Identify which cell holds the provided text, then report its (X, Y) central coordinate. 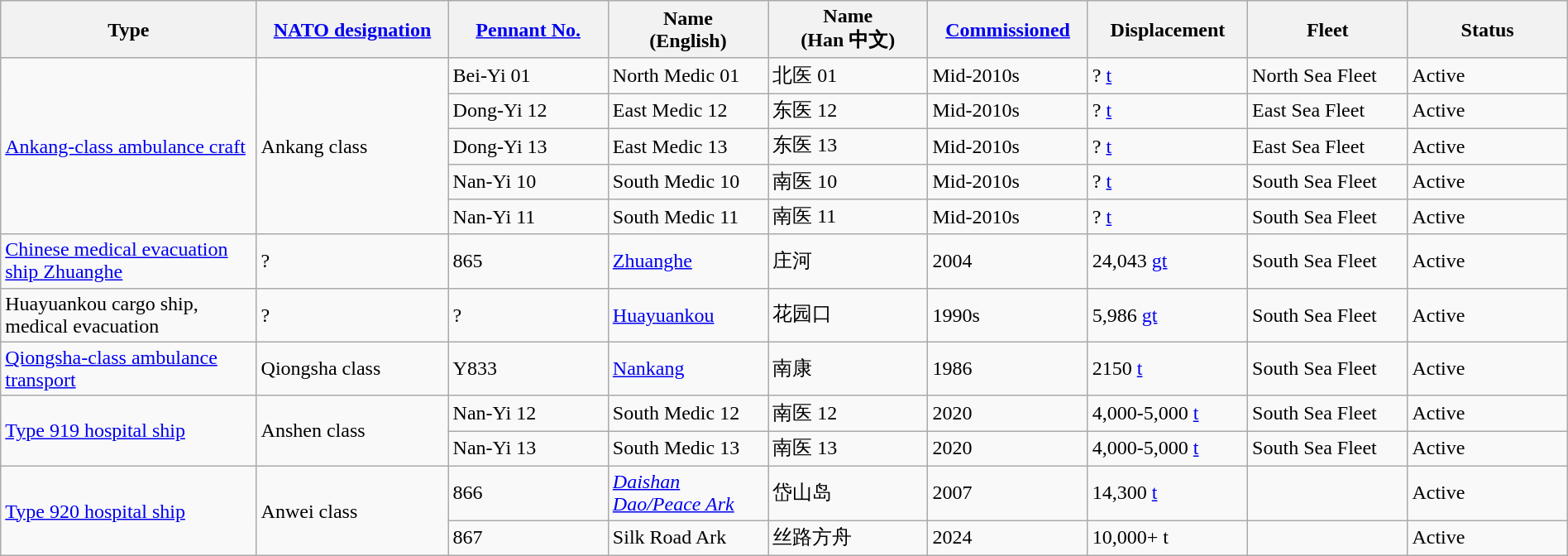
南医 10 (849, 182)
24,043 gt (1168, 261)
南康 (849, 369)
2150 t (1168, 369)
Ankang class (352, 146)
NATO designation (352, 30)
Daishan Dao/Peace Ark (688, 493)
North Sea Fleet (1328, 76)
Huayuankou (688, 314)
东医 12 (849, 111)
14,300 t (1168, 493)
South Medic 13 (688, 448)
2007 (1007, 493)
5,986 gt (1168, 314)
南医 13 (849, 448)
1986 (1007, 369)
2004 (1007, 261)
岱山岛 (849, 493)
东医 13 (849, 146)
Dong-Yi 12 (528, 111)
Status (1487, 30)
South Medic 10 (688, 182)
庄河 (849, 261)
Nan-Yi 10 (528, 182)
Chinese medical evacuation ship Zhuanghe (129, 261)
1990s (1007, 314)
Type 919 hospital ship (129, 430)
Fleet (1328, 30)
北医 01 (849, 76)
East Medic 12 (688, 111)
Name(English) (688, 30)
Name(Han 中文) (849, 30)
Qiongsha-class ambulance transport (129, 369)
2024 (1007, 538)
丝路方舟 (849, 538)
Commissioned (1007, 30)
Nankang (688, 369)
Displacement (1168, 30)
867 (528, 538)
Type (129, 30)
花园口 (849, 314)
Ankang-class ambulance craft (129, 146)
866 (528, 493)
South Medic 11 (688, 217)
Nan-Yi 11 (528, 217)
Pennant No. (528, 30)
Anshen class (352, 430)
Zhuanghe (688, 261)
Nan-Yi 12 (528, 414)
865 (528, 261)
Nan-Yi 13 (528, 448)
南医 11 (849, 217)
Anwei class (352, 510)
10,000+ t (1168, 538)
Qiongsha class (352, 369)
Dong-Yi 13 (528, 146)
Type 920 hospital ship (129, 510)
Y833 (528, 369)
North Medic 01 (688, 76)
Silk Road Ark (688, 538)
South Medic 12 (688, 414)
East Medic 13 (688, 146)
Huayuankou cargo ship, medical evacuation (129, 314)
南医 12 (849, 414)
Bei-Yi 01 (528, 76)
